Return (x, y) of the center of cell containing provided text 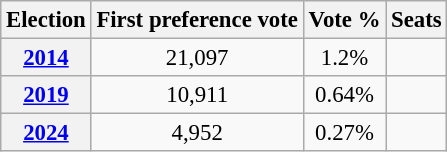
1.2% (344, 58)
Seats (416, 20)
0.64% (344, 95)
2024 (46, 133)
First preference vote (197, 20)
2019 (46, 95)
Election (46, 20)
0.27% (344, 133)
21,097 (197, 58)
10,911 (197, 95)
2014 (46, 58)
4,952 (197, 133)
Vote % (344, 20)
